Detect which cell encompasses the target text, then output its (x, y) center coordinate. 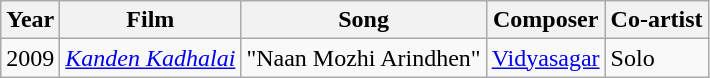
Kanden Kadhalai (150, 58)
Composer (546, 20)
Solo (656, 58)
Year (30, 20)
2009 (30, 58)
Vidyasagar (546, 58)
"Naan Mozhi Arindhen" (364, 58)
Song (364, 20)
Co-artist (656, 20)
Film (150, 20)
